Locate the cell with the specified text and output its (X, Y) center coordinate. 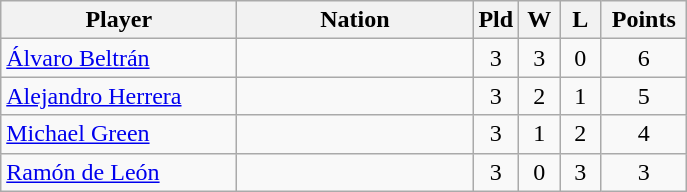
Pld (496, 20)
W (540, 20)
Ramón de León (119, 172)
Player (119, 20)
Álvaro Beltrán (119, 58)
L (580, 20)
Alejandro Herrera (119, 96)
4 (644, 134)
5 (644, 96)
Nation (355, 20)
Michael Green (119, 134)
6 (644, 58)
Points (644, 20)
